Capture the cell that displays the provided text and extract its [x, y] central coordinate. 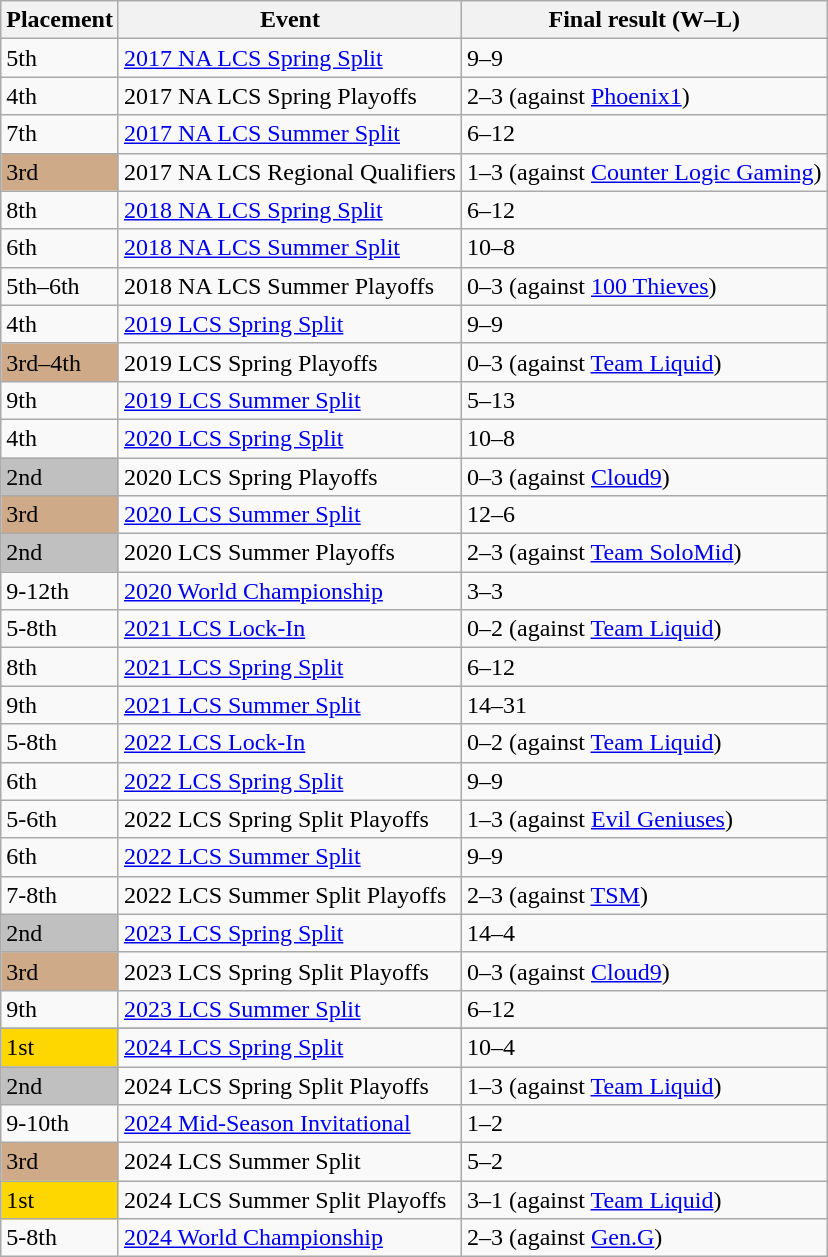
2022 LCS Spring Split Playoffs [290, 819]
2017 NA LCS Spring Split [290, 58]
2020 LCS Summer Playoffs [290, 553]
14–4 [644, 933]
1–3 (against Team Liquid) [644, 1085]
5th–6th [60, 286]
5–13 [644, 400]
12–6 [644, 515]
2022 LCS Lock-In [290, 743]
2017 NA LCS Regional Qualifiers [290, 172]
10–4 [644, 1047]
2–3 (against TSM) [644, 895]
1–3 (against Counter Logic Gaming) [644, 172]
2023 LCS Spring Split [290, 933]
2019 LCS Spring Playoffs [290, 362]
9-10th [60, 1124]
2020 LCS Spring Playoffs [290, 477]
5–2 [644, 1162]
2022 LCS Summer Split Playoffs [290, 895]
2–3 (against Phoenix1) [644, 96]
5-6th [60, 819]
2024 LCS Spring Split Playoffs [290, 1085]
0–3 (against 100 Thieves) [644, 286]
2023 LCS Summer Split [290, 1009]
Placement [60, 20]
2024 LCS Summer Split [290, 1162]
2017 NA LCS Spring Playoffs [290, 96]
1–3 (against Evil Geniuses) [644, 819]
2–3 (against Team SoloMid) [644, 553]
2021 LCS Summer Split [290, 705]
2024 LCS Spring Split [290, 1047]
2017 NA LCS Summer Split [290, 134]
2021 LCS Spring Split [290, 667]
3–3 [644, 591]
7th [60, 134]
5th [60, 58]
7-8th [60, 895]
2024 World Championship [290, 1238]
2018 NA LCS Summer Split [290, 248]
2–3 (against Gen.G) [644, 1238]
1–2 [644, 1124]
Final result (W–L) [644, 20]
2019 LCS Spring Split [290, 324]
2018 NA LCS Spring Split [290, 210]
2022 LCS Spring Split [290, 781]
0–3 (against Team Liquid) [644, 362]
2020 LCS Summer Split [290, 515]
2018 NA LCS Summer Playoffs [290, 286]
Event [290, 20]
2024 LCS Summer Split Playoffs [290, 1200]
2023 LCS Spring Split Playoffs [290, 971]
2022 LCS Summer Split [290, 857]
14–31 [644, 705]
2020 World Championship [290, 591]
2019 LCS Summer Split [290, 400]
2020 LCS Spring Split [290, 438]
3–1 (against Team Liquid) [644, 1200]
3rd–4th [60, 362]
2024 Mid-Season Invitational [290, 1124]
2021 LCS Lock-In [290, 629]
9-12th [60, 591]
